Locate the cell with the specified text and output its [X, Y] center coordinate. 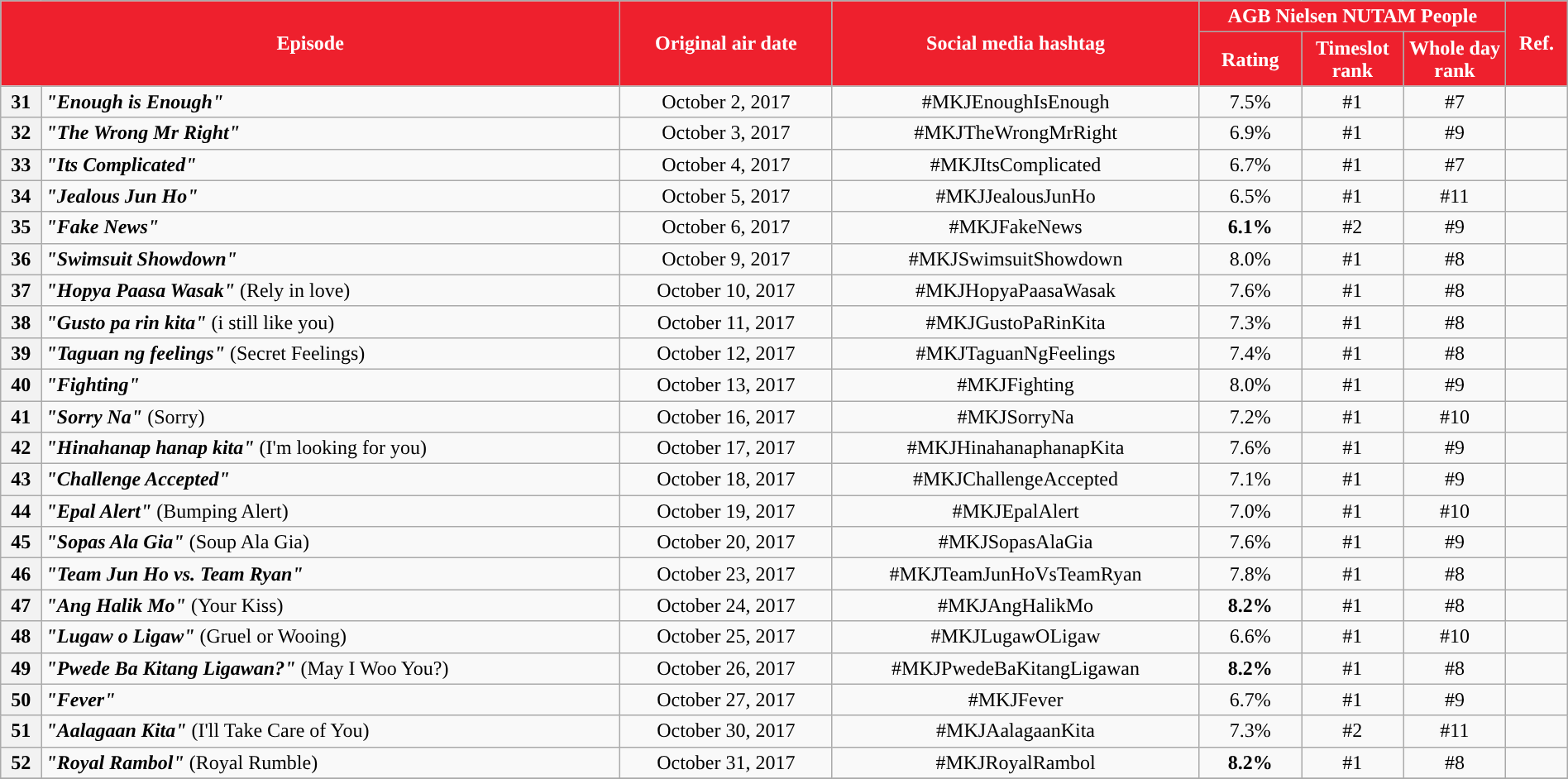
47 [22, 605]
"Fever" [331, 700]
42 [22, 448]
Rating [1250, 60]
"Pwede Ba Kitang Ligawan?" (May I Woo You?) [331, 668]
AGB Nielsen NUTAM People [1353, 17]
#MKJFakeNews [1016, 227]
35 [22, 227]
October 4, 2017 [726, 165]
52 [22, 762]
7.0% [1250, 511]
#MKJAngHalikMo [1016, 605]
October 25, 2017 [726, 637]
#MKJFever [1016, 700]
October 20, 2017 [726, 542]
"Challenge Accepted" [331, 480]
#MKJEpalAlert [1016, 511]
39 [22, 353]
October 17, 2017 [726, 448]
37 [22, 290]
41 [22, 416]
50 [22, 700]
Timeslotrank [1353, 60]
#MKJLugawOLigaw [1016, 637]
#MKJChallengeAccepted [1016, 480]
October 19, 2017 [726, 511]
#MKJJealousJunHo [1016, 196]
#MKJGustoPaRinKita [1016, 322]
6.1% [1250, 227]
October 13, 2017 [726, 385]
44 [22, 511]
October 30, 2017 [726, 731]
October 9, 2017 [726, 259]
"Ang Halik Mo" (Your Kiss) [331, 605]
Ref. [1537, 43]
#MKJSorryNa [1016, 416]
33 [22, 165]
"Taguan ng feelings" (Secret Feelings) [331, 353]
October 3, 2017 [726, 133]
"Swimsuit Showdown" [331, 259]
34 [22, 196]
6.6% [1250, 637]
32 [22, 133]
45 [22, 542]
"Fake News" [331, 227]
"Aalagaan Kita" (I'll Take Care of You) [331, 731]
#MKJHinahanaphanapKita [1016, 448]
"Fighting" [331, 385]
October 2, 2017 [726, 102]
"Its Complicated" [331, 165]
"Hopya Paasa Wasak" (Rely in love) [331, 290]
38 [22, 322]
#MKJRoyalRambol [1016, 762]
"Enough is Enough" [331, 102]
#MKJTaguanNgFeelings [1016, 353]
6.9% [1250, 133]
October 24, 2017 [726, 605]
"Gusto pa rin kita" (i still like you) [331, 322]
October 12, 2017 [726, 353]
"Lugaw o Ligaw" (Gruel or Wooing) [331, 637]
36 [22, 259]
7.1% [1250, 480]
October 18, 2017 [726, 480]
"Team Jun Ho vs. Team Ryan" [331, 574]
"Royal Rambol" (Royal Rumble) [331, 762]
#MKJPwedeBaKitangLigawan [1016, 668]
October 27, 2017 [726, 700]
"The Wrong Mr Right" [331, 133]
7.5% [1250, 102]
48 [22, 637]
Original air date [726, 43]
49 [22, 668]
"Jealous Jun Ho" [331, 196]
October 16, 2017 [726, 416]
#MKJEnoughIsEnough [1016, 102]
43 [22, 480]
46 [22, 574]
7.4% [1250, 353]
40 [22, 385]
October 5, 2017 [726, 196]
#MKJTheWrongMrRight [1016, 133]
#MKJItsComplicated [1016, 165]
#MKJAalagaanKita [1016, 731]
October 11, 2017 [726, 322]
6.5% [1250, 196]
October 10, 2017 [726, 290]
Episode [311, 43]
October 31, 2017 [726, 762]
#MKJSwimsuitShowdown [1016, 259]
October 6, 2017 [726, 227]
31 [22, 102]
7.2% [1250, 416]
51 [22, 731]
October 23, 2017 [726, 574]
"Sopas Ala Gia" (Soup Ala Gia) [331, 542]
Social media hashtag [1016, 43]
#MKJHopyaPaasaWasak [1016, 290]
#MKJTeamJunHoVsTeamRyan [1016, 574]
October 26, 2017 [726, 668]
#MKJSopasAlaGia [1016, 542]
"Hinahanap hanap kita" (I'm looking for you) [331, 448]
"Sorry Na" (Sorry) [331, 416]
7.8% [1250, 574]
#MKJFighting [1016, 385]
Whole dayrank [1455, 60]
"Epal Alert" (Bumping Alert) [331, 511]
